Output the [x, y] coordinate of the center of the cell containing the given text.  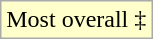
Most overall ‡ [76, 20]
